Search for the cell housing the specified text and yield its [x, y] center coordinate. 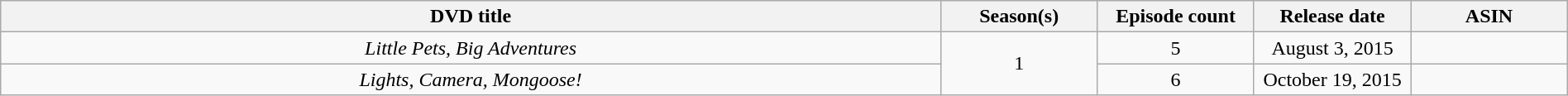
Episode count [1176, 17]
August 3, 2015 [1331, 48]
ASIN [1489, 17]
Release date [1331, 17]
Little Pets, Big Adventures [471, 48]
5 [1176, 48]
DVD title [471, 17]
Lights, Camera, Mongoose! [471, 79]
6 [1176, 79]
Season(s) [1019, 17]
1 [1019, 64]
October 19, 2015 [1331, 79]
